Return [x, y] of the center of cell containing provided text 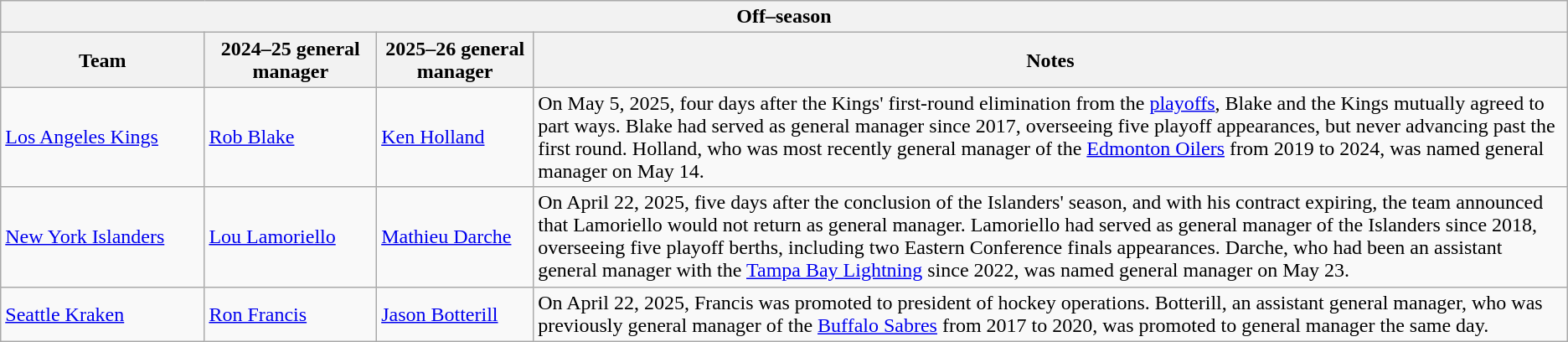
Off–season [784, 17]
Mathieu Darche [456, 236]
New York Islanders [102, 236]
Rob Blake [291, 137]
2025–26 general manager [456, 60]
Lou Lamoriello [291, 236]
Jason Botterill [456, 313]
Team [102, 60]
Seattle Kraken [102, 313]
2024–25 general manager [291, 60]
Notes [1050, 60]
Ron Francis [291, 313]
Ken Holland [456, 137]
Los Angeles Kings [102, 137]
